Identify which cell holds the provided text, then report its [X, Y] central coordinate. 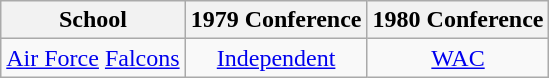
Air Force Falcons [93, 58]
WAC [458, 58]
1980 Conference [458, 20]
Independent [276, 58]
School [93, 20]
1979 Conference [276, 20]
